Pinpoint the cell where the given text exists, returning its [X, Y] midpoint coordinate. 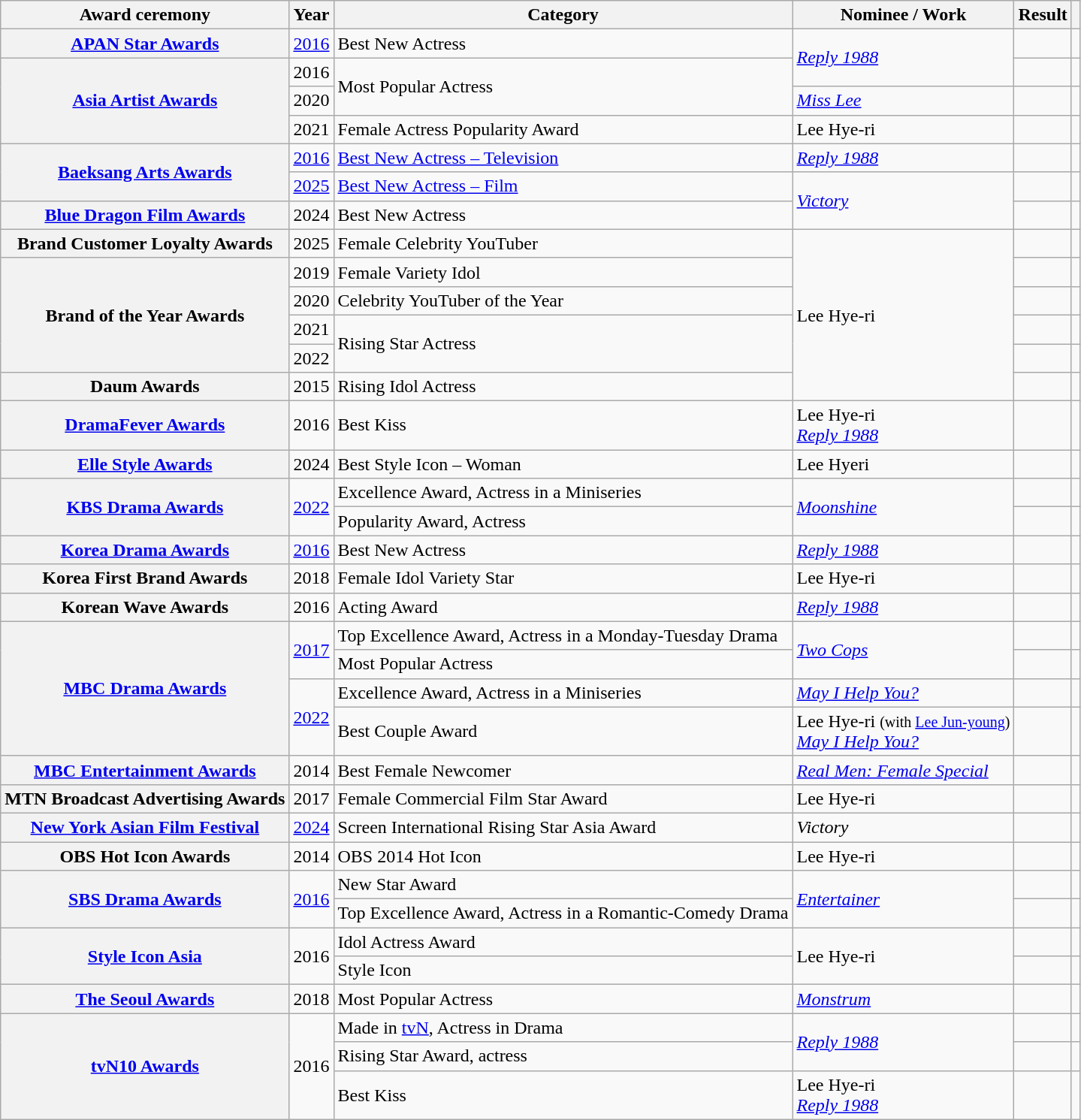
Rising Star Award, actress [563, 1056]
Screen International Rising Star Asia Award [563, 827]
Rising Star Actress [563, 343]
New Star Award [563, 885]
Best Couple Award [563, 732]
SBS Drama Awards [145, 899]
Category [563, 15]
Lee Hye-ri (with Lee Jun-young)May I Help You? [903, 732]
Female Idol Variety Star [563, 578]
Nominee / Work [903, 15]
The Seoul Awards [145, 999]
Korean Wave Awards [145, 607]
Best New Actress – Film [563, 186]
Two Cops [903, 650]
APAN Star Awards [145, 44]
Top Excellence Award, Actress in a Monday-Tuesday Drama [563, 635]
Result [1043, 15]
Real Men: Female Special [903, 770]
Monstrum [903, 999]
Acting Award [563, 607]
KBS Drama Awards [145, 507]
Elle Style Awards [145, 464]
Miss Lee [903, 101]
MBC Drama Awards [145, 688]
Style Icon [563, 971]
Style Icon Asia [145, 956]
Entertainer [903, 899]
Made in tvN, Actress in Drama [563, 1028]
Celebrity YouTuber of the Year [563, 300]
Blue Dragon Film Awards [145, 215]
Idol Actress Award [563, 942]
Korea First Brand Awards [145, 578]
Best New Actress – Television [563, 158]
Award ceremony [145, 15]
Brand of the Year Awards [145, 315]
May I Help You? [903, 693]
Popularity Award, Actress [563, 521]
Moonshine [903, 507]
Female Actress Popularity Award [563, 129]
MTN Broadcast Advertising Awards [145, 798]
Year [311, 15]
MBC Entertainment Awards [145, 770]
Best Female Newcomer [563, 770]
Best Style Icon – Woman [563, 464]
Female Celebrity YouTuber [563, 243]
2015 [311, 387]
Female Commercial Film Star Award [563, 798]
Daum Awards [145, 387]
tvN10 Awards [145, 1067]
Korea Drama Awards [145, 550]
DramaFever Awards [145, 425]
OBS Hot Icon Awards [145, 856]
Brand Customer Loyalty Awards [145, 243]
Lee Hyeri [903, 464]
Rising Idol Actress [563, 387]
Asia Artist Awards [145, 101]
Top Excellence Award, Actress in a Romantic-Comedy Drama [563, 913]
New York Asian Film Festival [145, 827]
Baeksang Arts Awards [145, 172]
2019 [311, 272]
Female Variety Idol [563, 272]
OBS 2014 Hot Icon [563, 856]
